From the cell containing the given text, extract its center point as [X, Y] coordinate. 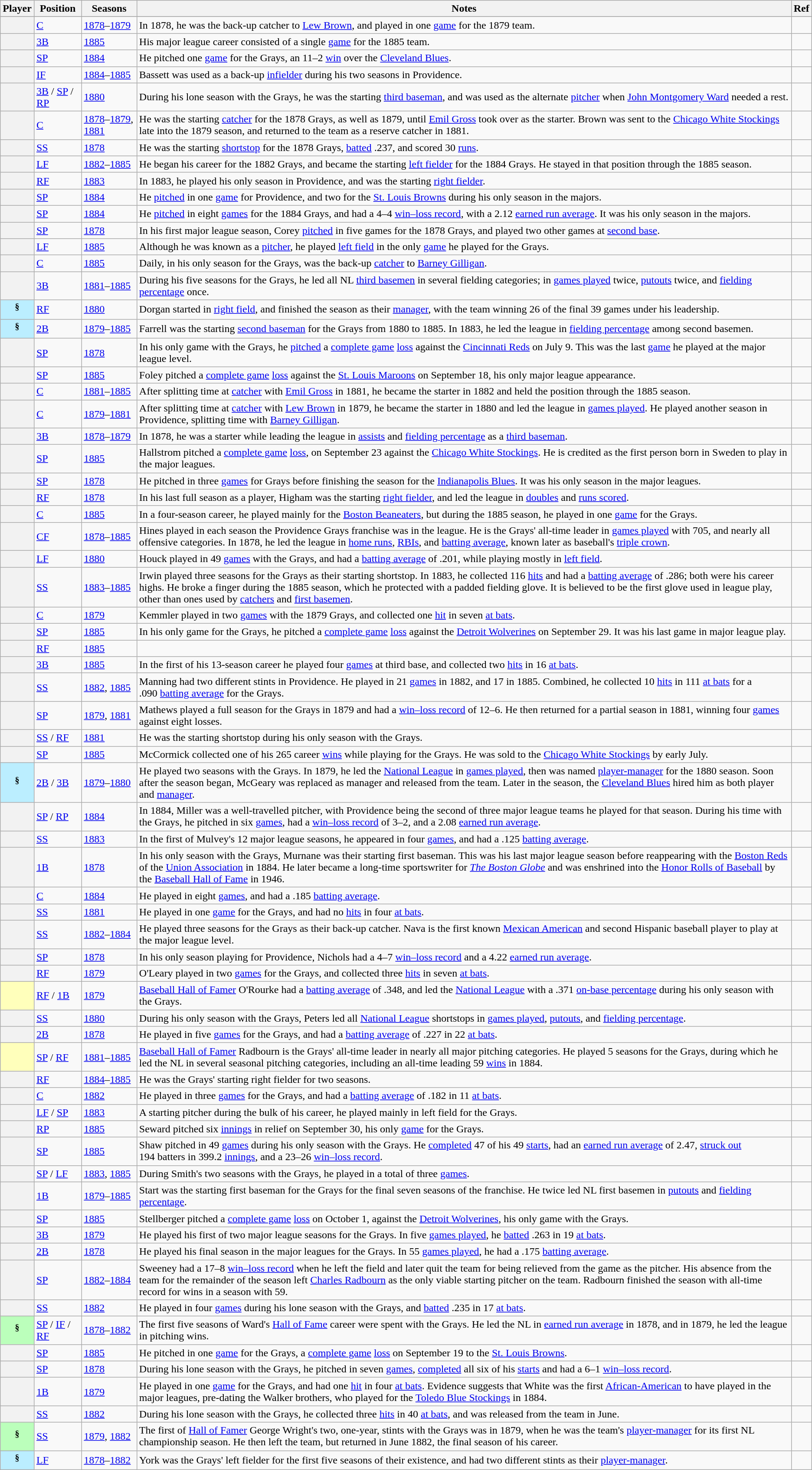
He pitched in one game for the Grays, a complete game loss on September 19 to the St. Louis Browns. [464, 1353]
During Smith's two seasons with the Grays, he played in a total of three games. [464, 1174]
RP [57, 1129]
During his lone season with the Grays, he collected three hits in 40 at bats, and was released from the team in June. [464, 1414]
During his only season with the Grays, Peters led all National League shortstops in games played, putouts, and fielding percentage. [464, 1018]
1878–1879, 1881 [109, 125]
1883–1885 [109, 587]
SP / LF [57, 1174]
He played in one game for the Grays, and had no hits in four at bats. [464, 912]
IF [57, 75]
In 1878, he was the back-up catcher to Lew Brown, and played in one game for the 1879 team. [464, 25]
In his last full season as a player, Higham was the starting right fielder, and led the league in doubles and runs scored. [464, 497]
In his only season playing for Providence, Nichols had a 4–7 win–loss record and a 4.22 earned run average. [464, 957]
He played in three games for the Grays, and had a batting average of .182 in 11 at bats. [464, 1096]
During his lone season with the Grays, he pitched in seven games, completed all six of his starts and had a 6–1 win–loss record. [464, 1369]
He played in eight games, and had a .185 batting average. [464, 895]
In 1878, he was a starter while leading the league in assists and fielding percentage as a third baseman. [464, 436]
SP / RP [57, 817]
In 1883, he played his only season in Providence, and was the starting right fielder. [464, 181]
SP / IF / RF [57, 1331]
He played his final season in the major leagues for the Grays. In 55 games played, he had a .175 batting average. [464, 1251]
1878–1885 [109, 536]
Dorgan started in right field, and finished the season as their manager, with the team winning 26 of the final 39 games under his leadership. [464, 310]
He played his first of two major league seasons for the Grays. In five games played, he batted .263 in 19 at bats. [464, 1235]
CF [57, 536]
Foley pitched a complete game loss against the St. Louis Maroons on September 18, his only major league appearance. [464, 375]
He played in four games during his lone season with the Grays, and batted .235 in 17 at bats. [464, 1308]
Stellberger pitched a complete game loss on October 1, against the Detroit Wolverines, his only game with the Grays. [464, 1218]
1879–1880 [109, 783]
Bassett was used as a back-up infielder during his two seasons in Providence. [464, 75]
1879, 1882 [109, 1437]
He was the starting shortstop for the 1878 Grays, batted .237, and scored 30 runs. [464, 148]
Daily, in his only season for the Grays, was the back-up catcher to Barney Gilligan. [464, 263]
In a four-season career, he played mainly for the Boston Beaneaters, but during the 1885 season, he played in one game for the Grays. [464, 514]
Houck played in 49 games with the Grays, and had a batting average of .201, while playing mostly in left field. [464, 559]
His major league career consisted of a single game for the 1885 team. [464, 42]
1882–1885 [109, 164]
He was the starting shortstop during his only season with the Grays. [464, 738]
1883, 1885 [109, 1174]
York was the Grays' left fielder for the first five seasons of their existence, and had two different stints as their player-manager. [464, 1460]
He pitched in three games for Grays before finishing the season for the Indianapolis Blues. It was his only season in the major leagues. [464, 481]
LF / SP [57, 1112]
In the first of Mulvey's 12 major league seasons, he appeared in four games, and had a .125 batting average. [464, 839]
Kemmler played in two games with the 1879 Grays, and collected one hit in seven at bats. [464, 615]
He pitched in eight games for the 1884 Grays, and had a 4–4 win–loss record, with a 2.12 earned run average. It was his only season in the majors. [464, 214]
Ref [802, 9]
He pitched one game for the Grays, an 11–2 win over the Cleveland Blues. [464, 58]
Seward pitched six innings in relief on September 30, his only game for the Grays. [464, 1129]
SP / RF [57, 1057]
He pitched in one game for Providence, and two for the St. Louis Browns during his only season in the majors. [464, 197]
A starting pitcher during the bulk of his career, he played mainly in left field for the Grays. [464, 1112]
1882, 1885 [109, 687]
3B / SP / RP [57, 97]
Player [17, 9]
Position [57, 9]
1879–1881 [109, 414]
Farrell was the starting second baseman for the Grays from 1880 to 1885. In 1883, he led the league in fielding percentage among second basemen. [464, 329]
He was the Grays' starting right fielder for two seasons. [464, 1079]
McCormick collected one of his 265 career wins while playing for the Grays. He was sold to the Chicago White Stockings by early July. [464, 754]
After splitting time at catcher with Emil Gross in 1881, he became the starter in 1882 and held the position through the 1885 season. [464, 391]
In his first major league season, Corey pitched in five games for the 1878 Grays, and played two other games at second base. [464, 230]
In the first of his 13-season career he played four games at third base, and collected two hits in 16 at bats. [464, 665]
Notes [464, 9]
RF / 1B [57, 996]
He played in five games for the Grays, and had a batting average of .227 in 22 at bats. [464, 1035]
2B / 3B [57, 783]
1879, 1881 [109, 715]
O'Leary played in two games for the Grays, and collected three hits in seven at bats. [464, 973]
Although he was known as a pitcher, he played left field in the only game he played for the Grays. [464, 247]
He began his career for the 1882 Grays, and became the starting left fielder for the 1884 Grays. He stayed in that position through the 1885 season. [464, 164]
Seasons [109, 9]
SS / RF [57, 738]
